From the cell containing the given text, extract its center point as [X, Y] coordinate. 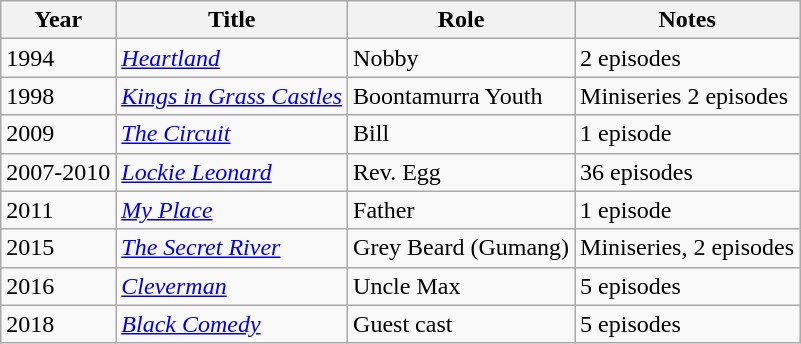
My Place [232, 210]
2 episodes [688, 58]
Black Comedy [232, 324]
2007-2010 [58, 172]
Grey Beard (Gumang) [462, 248]
2016 [58, 286]
Father [462, 210]
1994 [58, 58]
Miniseries 2 episodes [688, 96]
Heartland [232, 58]
Kings in Grass Castles [232, 96]
2011 [58, 210]
Nobby [462, 58]
Year [58, 20]
Cleverman [232, 286]
2015 [58, 248]
1998 [58, 96]
Rev. Egg [462, 172]
Bill [462, 134]
The Circuit [232, 134]
Lockie Leonard [232, 172]
Title [232, 20]
Boontamurra Youth [462, 96]
Guest cast [462, 324]
Miniseries, 2 episodes [688, 248]
Role [462, 20]
The Secret River [232, 248]
Notes [688, 20]
36 episodes [688, 172]
2018 [58, 324]
Uncle Max [462, 286]
2009 [58, 134]
